For the text-containing cell, return its midpoint in [x, y] coordinate format. 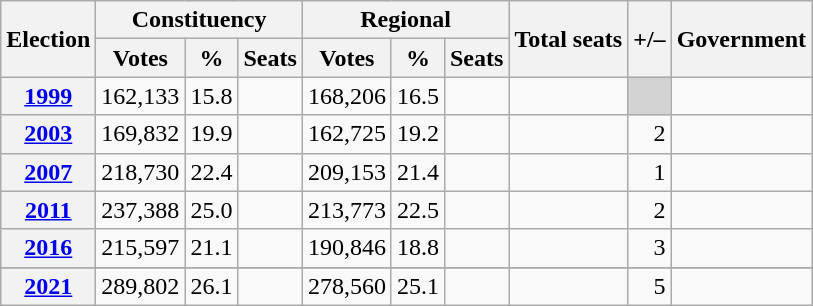
162,133 [140, 96]
162,725 [346, 134]
Government [741, 39]
16.5 [418, 96]
169,832 [140, 134]
21.1 [212, 248]
5 [650, 286]
22.5 [418, 210]
190,846 [346, 248]
19.9 [212, 134]
Election [48, 39]
22.4 [212, 172]
21.4 [418, 172]
2011 [48, 210]
289,802 [140, 286]
1999 [48, 96]
3 [650, 248]
237,388 [140, 210]
25.1 [418, 286]
168,206 [346, 96]
Total seats [568, 39]
25.0 [212, 210]
215,597 [140, 248]
213,773 [346, 210]
2021 [48, 286]
2007 [48, 172]
278,560 [346, 286]
218,730 [140, 172]
209,153 [346, 172]
2003 [48, 134]
18.8 [418, 248]
2016 [48, 248]
Regional [406, 20]
19.2 [418, 134]
15.8 [212, 96]
26.1 [212, 286]
1 [650, 172]
+/– [650, 39]
Constituency [200, 20]
